For the text-containing cell, return its midpoint in [X, Y] coordinate format. 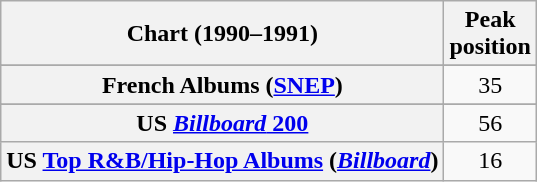
US Top R&B/Hip-Hop Albums (Billboard) [222, 161]
35 [490, 85]
French Albums (SNEP) [222, 85]
16 [490, 161]
Chart (1990–1991) [222, 34]
Peakposition [490, 34]
56 [490, 123]
US Billboard 200 [222, 123]
